Pinpoint the cell where the given text exists, returning its (x, y) midpoint coordinate. 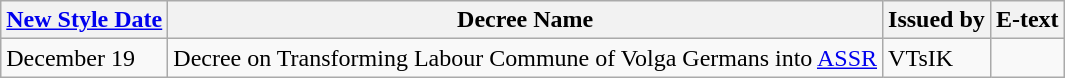
E-text (1027, 20)
Decree on Transforming Labour Commune of Volga Germans into ASSR (526, 58)
New Style Date (84, 20)
Decree Name (526, 20)
Issued by (937, 20)
December 19 (84, 58)
VTsIK (937, 58)
